Return (X, Y) of the center of cell containing provided text 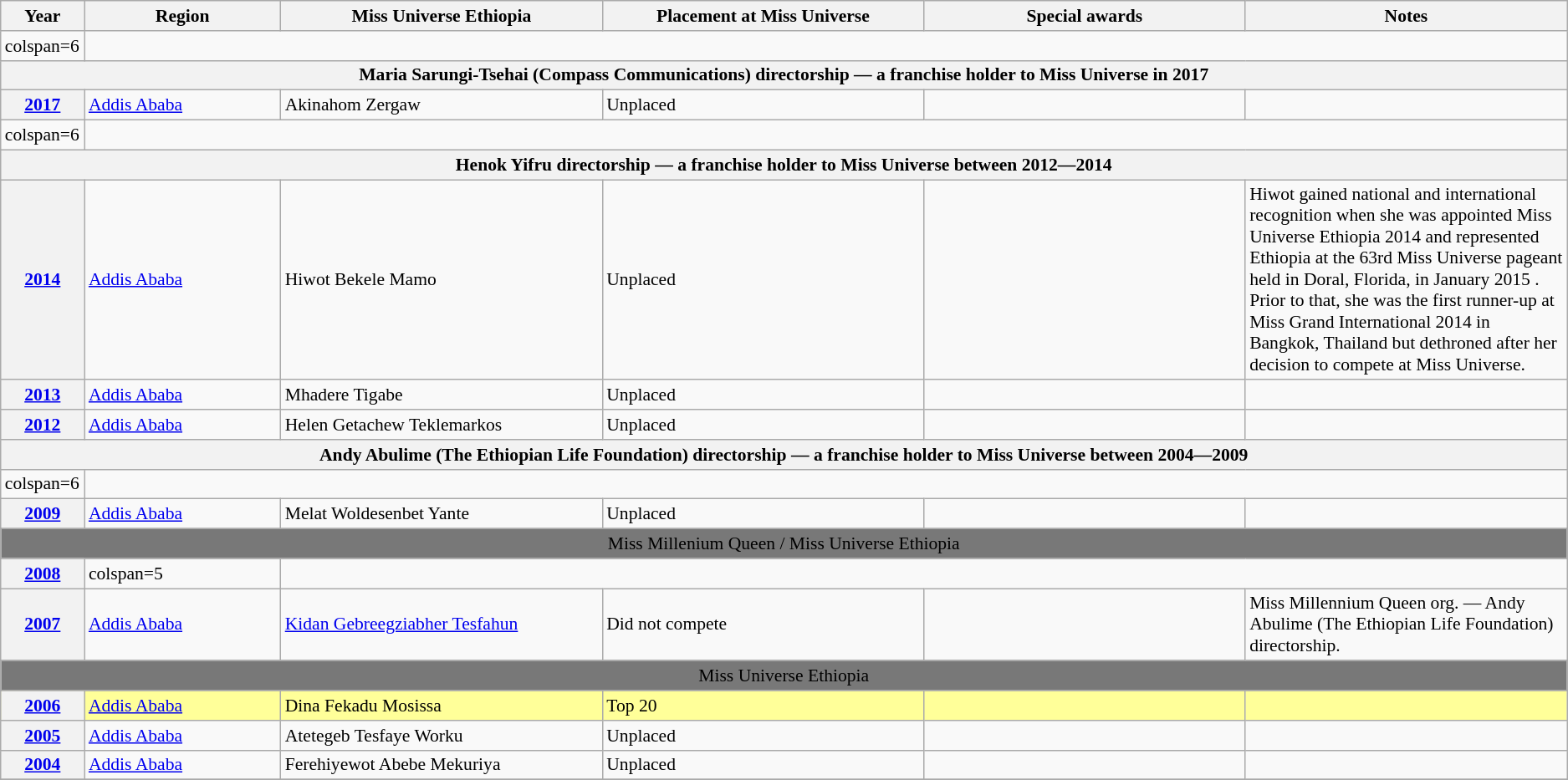
2012 (43, 425)
2008 (43, 574)
2007 (43, 625)
Year (43, 16)
2013 (43, 395)
2004 (43, 765)
Helen Getachew Teklemarkos (442, 425)
Henok Yifru directorship — a franchise holder to Miss Universe between 2012―2014 (784, 165)
Miss Millenium Queen / Miss Universe Ethiopia (784, 544)
Kidan Gebreegziabher Tesfahun (442, 625)
Atetegeb Tesfaye Worku (442, 736)
Special awards (1085, 16)
Andy Abulime (The Ethiopian Life Foundation) directorship — a franchise holder to Miss Universe between 2004—2009 (784, 455)
Region (182, 16)
Did not compete (763, 625)
Dina Fekadu Mosissa (442, 706)
2006 (43, 706)
Ferehiyewot Abebe Mekuriya (442, 765)
Miss Millennium Queen org. — Andy Abulime (The Ethiopian Life Foundation) directorship. (1407, 625)
2009 (43, 514)
2017 (43, 105)
2014 (43, 280)
Maria Sarungi-Tsehai (Compass Communications) directorship — a franchise holder to Miss Universe in 2017 (784, 75)
Top 20 (763, 706)
Hiwot Bekele Mamo (442, 280)
Melat Woldesenbet Yante (442, 514)
Mhadere Tigabe (442, 395)
Akinahom Zergaw (442, 105)
colspan=5 (182, 574)
Notes (1407, 16)
Placement at Miss Universe (763, 16)
2005 (43, 736)
